Find where the given text appears and provide that cell's center as [X, Y] coordinate. 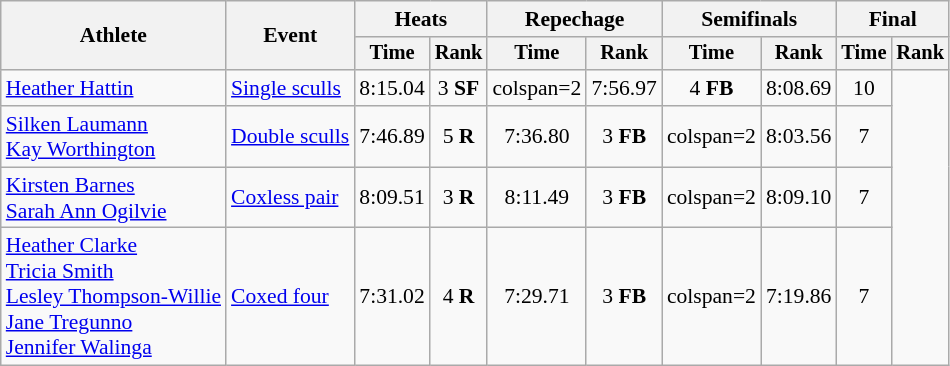
Coxed four [290, 297]
Heather Hattin [114, 88]
5 R [459, 136]
7:31.02 [392, 297]
Heather ClarkeTricia SmithLesley Thompson-WillieJane TregunnoJennifer Walinga [114, 297]
7:46.89 [392, 136]
10 [864, 88]
Final [892, 19]
8:15.04 [392, 88]
Athlete [114, 36]
8:08.69 [798, 88]
Repechage [574, 19]
Semifinals [750, 19]
7:56.97 [624, 88]
7:19.86 [798, 297]
4 R [459, 297]
Event [290, 36]
Coxless pair [290, 198]
Kirsten BarnesSarah Ann Ogilvie [114, 198]
8:09.10 [798, 198]
7:29.71 [536, 297]
8:09.51 [392, 198]
3 R [459, 198]
8:03.56 [798, 136]
Heats [420, 19]
Silken LaumannKay Worthington [114, 136]
7:36.80 [536, 136]
8:11.49 [536, 198]
3 SF [459, 88]
Double sculls [290, 136]
Single sculls [290, 88]
4 FB [712, 88]
